Output the (X, Y) coordinate of the center of the cell containing the given text.  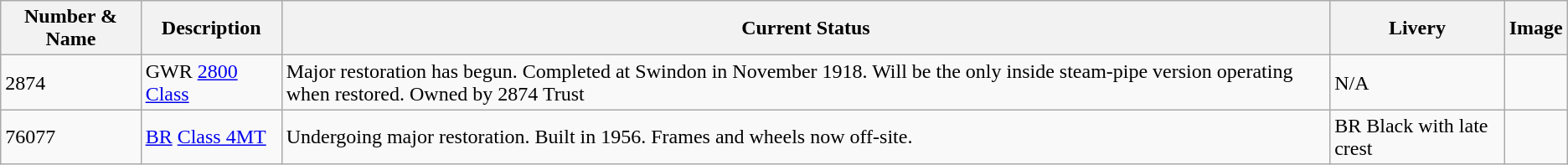
76077 (70, 137)
GWR 2800 Class (211, 82)
BR Class 4MT (211, 137)
BR Black with late crest (1417, 137)
2874 (70, 82)
Undergoing major restoration. Built in 1956. Frames and wheels now off-site. (806, 137)
Current Status (806, 28)
N/A (1417, 82)
Description (211, 28)
Image (1536, 28)
Livery (1417, 28)
Number & Name (70, 28)
